From the cell containing the given text, extract its center point as [x, y] coordinate. 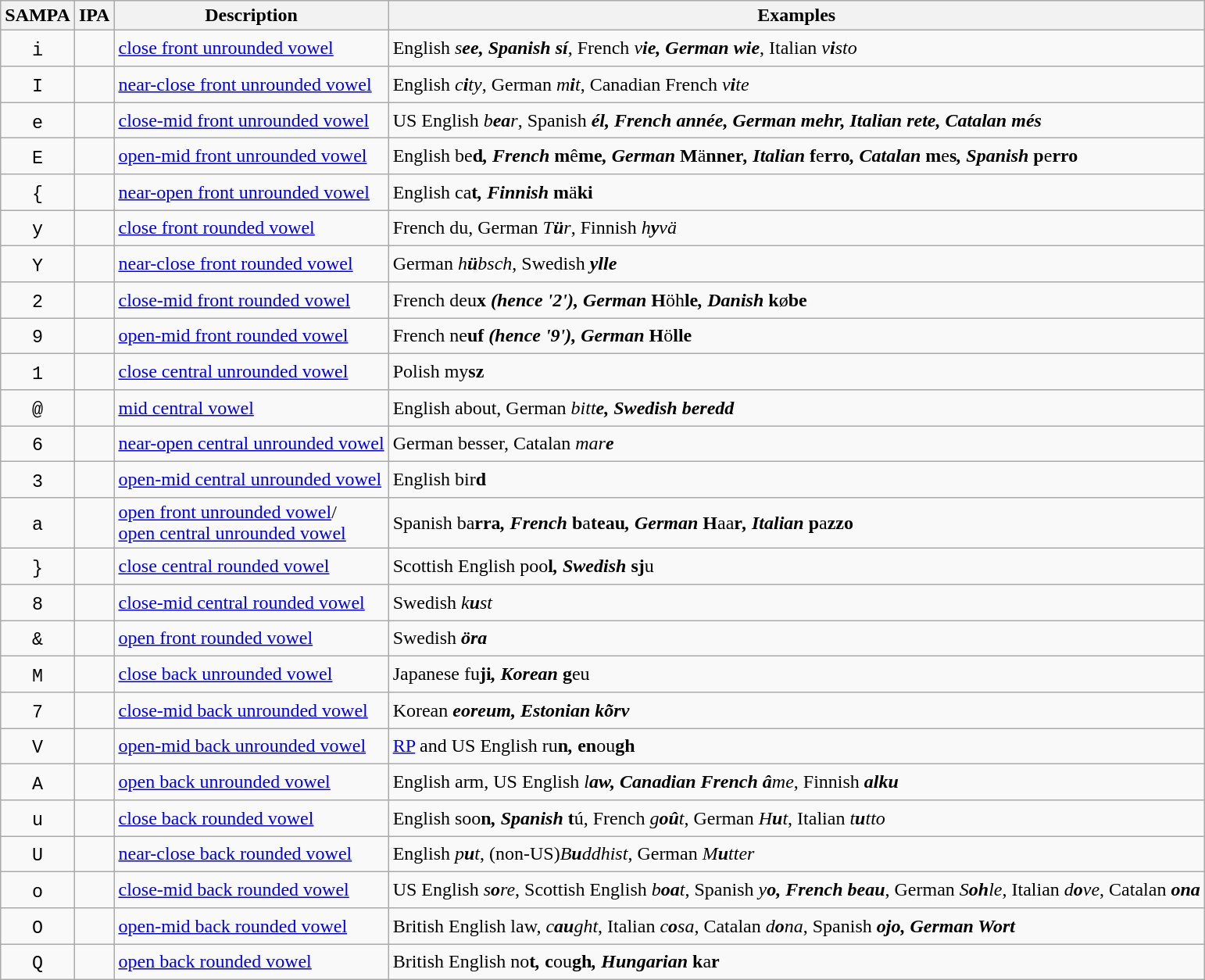
German hübsch, Swedish ylle [796, 264]
close-mid front unrounded vowel [252, 120]
Examples [796, 16]
near-close front rounded vowel [252, 264]
E [38, 156]
German besser, Catalan mare [796, 444]
M [38, 674]
8 [38, 603]
English put, (non-US)Buddhist, German Mutter [796, 854]
open front unrounded vowel/open central unrounded vowel [252, 524]
y [38, 228]
British English not, cough, Hungarian kar [796, 962]
close-mid back unrounded vowel [252, 710]
near-close back rounded vowel [252, 854]
close back unrounded vowel [252, 674]
English soon, Spanish tú, French goût, German Hut, Italian tutto [796, 818]
a [38, 524]
near-open front unrounded vowel [252, 192]
6 [38, 444]
3 [38, 480]
e [38, 120]
English cat, Finnish mäki [796, 192]
close-mid front rounded vowel [252, 300]
IPA [94, 16]
US English bear, Spanish él, French année, German mehr, Italian rete, Catalan més [796, 120]
English bed, French même, German Männer, Italian ferro, Catalan mes, Spanish perro [796, 156]
Japanese fuji, Korean geu [796, 674]
English arm, US English law, Canadian French âme, Finnish alku [796, 782]
Swedish öra [796, 638]
open back rounded vowel [252, 962]
A [38, 782]
Korean eoreum, Estonian kõrv [796, 710]
o [38, 890]
Description [252, 16]
Y [38, 264]
US English sore, Scottish English boat, Spanish yo, French beau, German Sohle, Italian dove, Catalan ona [796, 890]
open front rounded vowel [252, 638]
close-mid back rounded vowel [252, 890]
7 [38, 710]
close-mid central rounded vowel [252, 603]
i [38, 48]
RP and US English run, enough [796, 746]
English bird [796, 480]
close front rounded vowel [252, 228]
U [38, 854]
9 [38, 336]
near-open central unrounded vowel [252, 444]
close back rounded vowel [252, 818]
SAMPA [38, 16]
French du, German Tür, Finnish hyvä [796, 228]
close front unrounded vowel [252, 48]
Spanish barra, French bateau, German Haar, Italian pazzo [796, 524]
Q [38, 962]
} [38, 567]
u [38, 818]
open-mid front unrounded vowel [252, 156]
French deux (hence '2'), German Höhle, Danish købe [796, 300]
O [38, 926]
British English law, caught, Italian cosa, Catalan dona, Spanish ojo, German Wort [796, 926]
open-mid central unrounded vowel [252, 480]
& [38, 638]
open back unrounded vowel [252, 782]
English city, German mit, Canadian French vite [796, 84]
open-mid back rounded vowel [252, 926]
close central rounded vowel [252, 567]
{ [38, 192]
Polish mysz [796, 372]
English about, German bitte, Swedish beredd [796, 408]
open-mid back unrounded vowel [252, 746]
@ [38, 408]
1 [38, 372]
I [38, 84]
close central unrounded vowel [252, 372]
open-mid front rounded vowel [252, 336]
Scottish English pool, Swedish sju [796, 567]
mid central vowel [252, 408]
near-close front unrounded vowel [252, 84]
English see, Spanish sí, French vie, German wie, Italian visto [796, 48]
V [38, 746]
2 [38, 300]
Swedish kust [796, 603]
French neuf (hence '9'), German Hölle [796, 336]
